Find where the given text appears and provide that cell's center as (X, Y) coordinate. 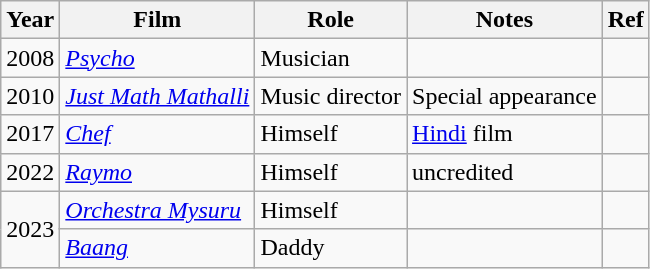
Orchestra Mysuru (158, 210)
Role (331, 20)
Notes (505, 20)
Film (158, 20)
2017 (30, 134)
Raymo (158, 172)
Chef (158, 134)
2010 (30, 96)
2023 (30, 229)
Hindi film (505, 134)
2008 (30, 58)
Ref (626, 20)
Year (30, 20)
Baang (158, 248)
Music director (331, 96)
Just Math Mathalli (158, 96)
2022 (30, 172)
Musician (331, 58)
Psycho (158, 58)
Special appearance (505, 96)
Daddy (331, 248)
uncredited (505, 172)
